Determine the (X, Y) coordinate at the center of the cell enclosing the given text.  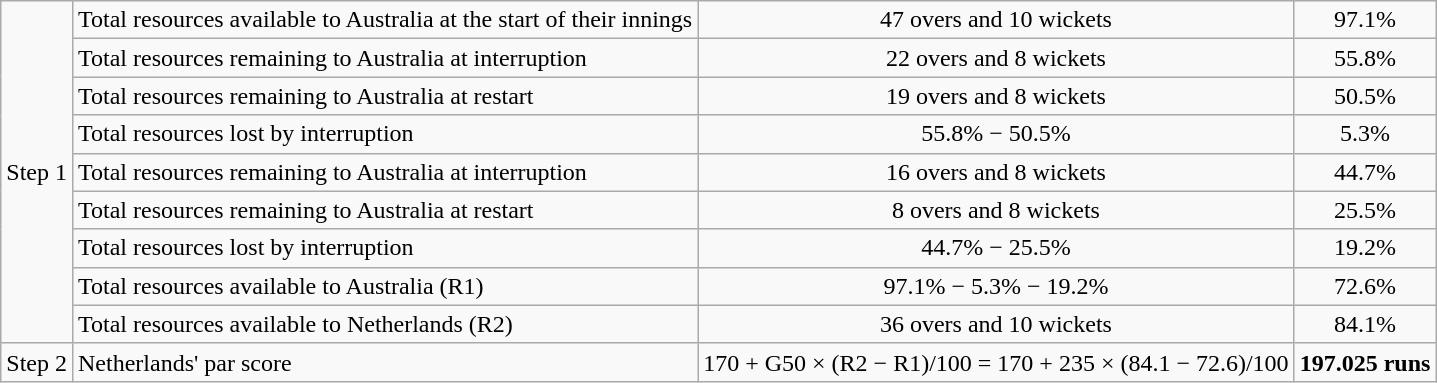
44.7% (1365, 172)
19 overs and 8 wickets (996, 96)
19.2% (1365, 248)
25.5% (1365, 210)
Total resources available to Australia at the start of their innings (384, 20)
97.1% − 5.3% − 19.2% (996, 286)
55.8% (1365, 58)
47 overs and 10 wickets (996, 20)
50.5% (1365, 96)
8 overs and 8 wickets (996, 210)
5.3% (1365, 134)
44.7% − 25.5% (996, 248)
Total resources available to Netherlands (R2) (384, 324)
170 + G50 × (R2 − R1)/100 = 170 + 235 × (84.1 − 72.6)/100 (996, 362)
84.1% (1365, 324)
36 overs and 10 wickets (996, 324)
197.025 runs (1365, 362)
97.1% (1365, 20)
Netherlands' par score (384, 362)
22 overs and 8 wickets (996, 58)
Total resources available to Australia (R1) (384, 286)
55.8% − 50.5% (996, 134)
Step 1 (37, 172)
16 overs and 8 wickets (996, 172)
72.6% (1365, 286)
Step 2 (37, 362)
